Return (x, y) of the center of cell containing provided text 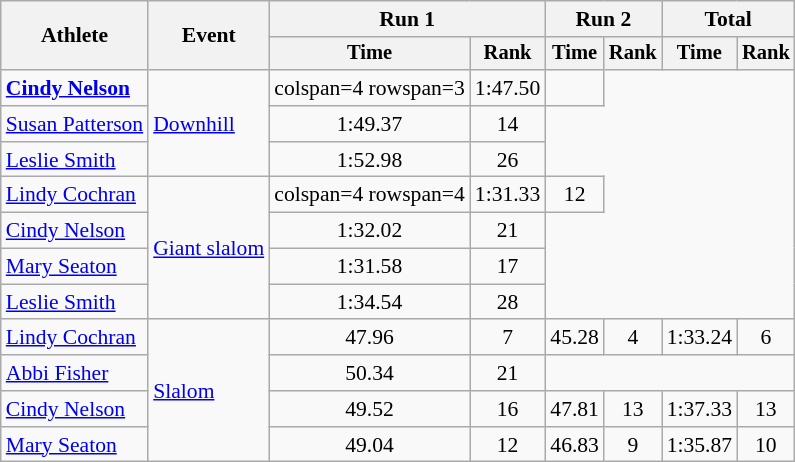
26 (508, 160)
1:47.50 (508, 88)
6 (766, 338)
4 (633, 338)
Abbi Fisher (74, 373)
16 (508, 409)
14 (508, 124)
17 (508, 267)
1:33.24 (700, 338)
Run 1 (407, 19)
50.34 (370, 373)
Susan Patterson (74, 124)
28 (508, 302)
Athlete (74, 36)
Downhill (208, 124)
1:49.37 (370, 124)
Slalom (208, 391)
7 (508, 338)
47.96 (370, 338)
47.81 (574, 409)
Event (208, 36)
1:31.33 (508, 195)
1:32.02 (370, 231)
Run 2 (603, 19)
1:31.58 (370, 267)
1:34.54 (370, 302)
Giant slalom (208, 248)
colspan=4 rowspan=4 (370, 195)
49.52 (370, 409)
colspan=4 rowspan=3 (370, 88)
1:37.33 (700, 409)
Total (728, 19)
1:52.98 (370, 160)
Mary Seaton (74, 267)
12 (574, 195)
45.28 (574, 338)
